For the text-containing cell, return its midpoint in (x, y) coordinate format. 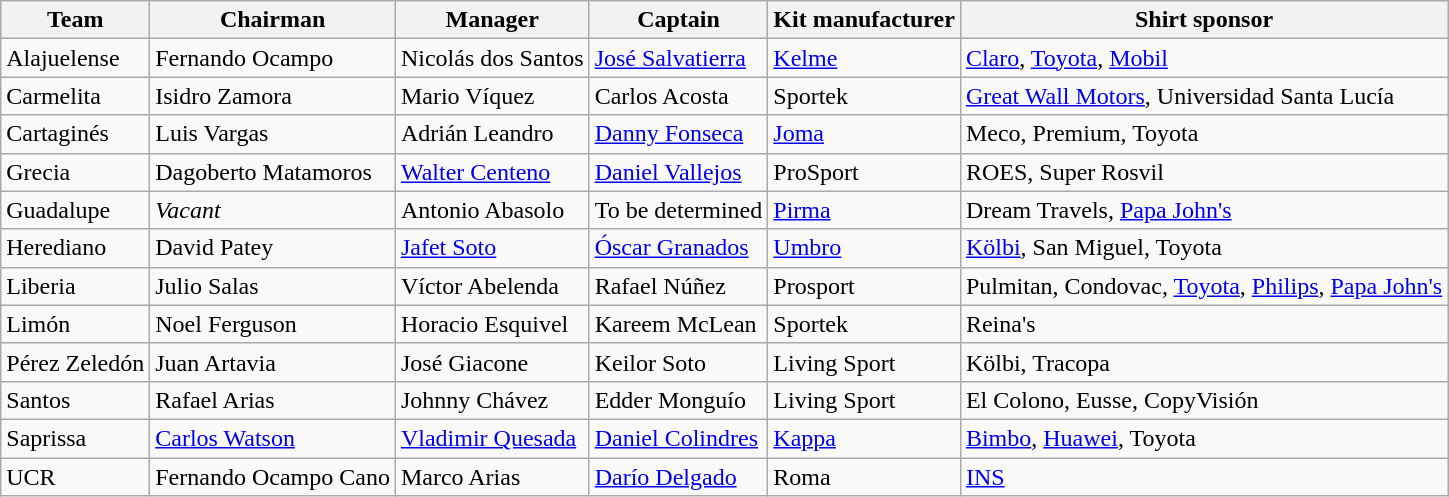
Dream Travels, Papa John's (1204, 210)
Limón (76, 324)
El Colono, Eusse, CopyVisión (1204, 400)
Daniel Colindres (678, 438)
INS (1204, 477)
Danny Fonseca (678, 134)
Johnny Chávez (492, 400)
Keilor Soto (678, 362)
Roma (864, 477)
Pulmitan, Condovac, Toyota, Philips, Papa John's (1204, 286)
Carlos Acosta (678, 96)
José Giacone (492, 362)
José Salvatierra (678, 58)
Víctor Abelenda (492, 286)
Rafael Arias (273, 400)
Kareem McLean (678, 324)
Adrián Leandro (492, 134)
Chairman (273, 20)
Fernando Ocampo (273, 58)
Kit manufacturer (864, 20)
Marco Arias (492, 477)
Fernando Ocampo Cano (273, 477)
Juan Artavia (273, 362)
Meco, Premium, Toyota (1204, 134)
Captain (678, 20)
Walter Centeno (492, 172)
Cartaginés (76, 134)
Luis Vargas (273, 134)
Great Wall Motors, Universidad Santa Lucía (1204, 96)
Kelme (864, 58)
Dagoberto Matamoros (273, 172)
Kölbi, San Miguel, Toyota (1204, 248)
Alajuelense (76, 58)
Pirma (864, 210)
Noel Ferguson (273, 324)
Antonio Abasolo (492, 210)
ROES, Super Rosvil (1204, 172)
Liberia (76, 286)
Team (76, 20)
Vladimir Quesada (492, 438)
To be determined (678, 210)
Julio Salas (273, 286)
Rafael Núñez (678, 286)
Darío Delgado (678, 477)
Bimbo, Huawei, Toyota (1204, 438)
Carlos Watson (273, 438)
Prosport (864, 286)
Claro, Toyota, Mobil (1204, 58)
Herediano (76, 248)
Isidro Zamora (273, 96)
Kölbi, Tracopa (1204, 362)
Joma (864, 134)
Pérez Zeledón (76, 362)
Shirt sponsor (1204, 20)
Santos (76, 400)
Saprissa (76, 438)
UCR (76, 477)
Óscar Granados (678, 248)
Nicolás dos Santos (492, 58)
ProSport (864, 172)
David Patey (273, 248)
Reina's (1204, 324)
Umbro (864, 248)
Kappa (864, 438)
Manager (492, 20)
Jafet Soto (492, 248)
Carmelita (76, 96)
Grecia (76, 172)
Horacio Esquivel (492, 324)
Guadalupe (76, 210)
Mario Víquez (492, 96)
Vacant (273, 210)
Edder Monguío (678, 400)
Daniel Vallejos (678, 172)
